Return the (x, y) coordinate for the center point of the cell that contains the specified text.  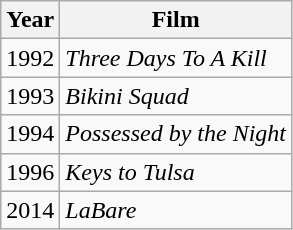
2014 (30, 210)
Bikini Squad (176, 96)
LaBare (176, 210)
1993 (30, 96)
Possessed by the Night (176, 134)
Year (30, 20)
1992 (30, 58)
1994 (30, 134)
Film (176, 20)
1996 (30, 172)
Three Days To A Kill (176, 58)
Keys to Tulsa (176, 172)
